Find where the given text appears and provide that cell's center as (x, y) coordinate. 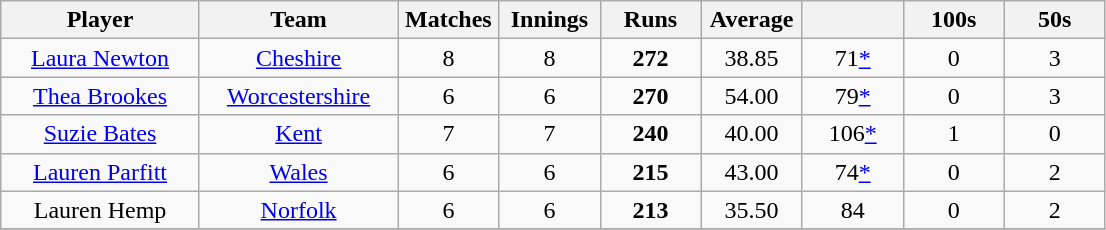
50s (1054, 20)
74* (852, 172)
Runs (650, 20)
79* (852, 96)
Matches (448, 20)
1 (954, 134)
270 (650, 96)
Player (100, 20)
Norfolk (298, 210)
84 (852, 210)
Thea Brookes (100, 96)
Lauren Parfitt (100, 172)
Kent (298, 134)
43.00 (752, 172)
38.85 (752, 58)
54.00 (752, 96)
Laura Newton (100, 58)
Suzie Bates (100, 134)
240 (650, 134)
Cheshire (298, 58)
215 (650, 172)
35.50 (752, 210)
272 (650, 58)
Team (298, 20)
Lauren Hemp (100, 210)
Wales (298, 172)
Average (752, 20)
106* (852, 134)
71* (852, 58)
40.00 (752, 134)
213 (650, 210)
100s (954, 20)
Innings (550, 20)
Worcestershire (298, 96)
